Pinpoint the cell where the given text exists, returning its [X, Y] midpoint coordinate. 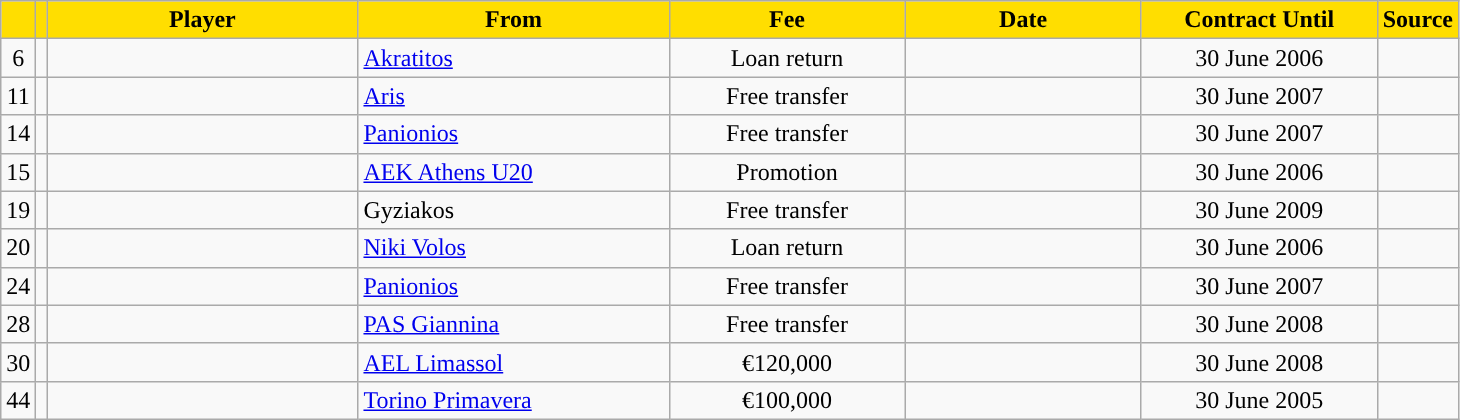
Aris [514, 96]
15 [18, 172]
30 [18, 362]
Promotion [787, 172]
Gyziakos [514, 210]
19 [18, 210]
Source [1418, 20]
€100,000 [787, 400]
6 [18, 58]
AEK Athens U20 [514, 172]
20 [18, 248]
28 [18, 324]
11 [18, 96]
14 [18, 134]
AEL Limassol [514, 362]
Contract Until [1259, 20]
Fee [787, 20]
Player [202, 20]
Niki Volos [514, 248]
Akratitos [514, 58]
€120,000 [787, 362]
From [514, 20]
30 June 2009 [1259, 210]
Torino Primavera [514, 400]
44 [18, 400]
30 June 2005 [1259, 400]
24 [18, 286]
Date [1023, 20]
PAS Giannina [514, 324]
